Locate the cell with the specified text and output its [x, y] center coordinate. 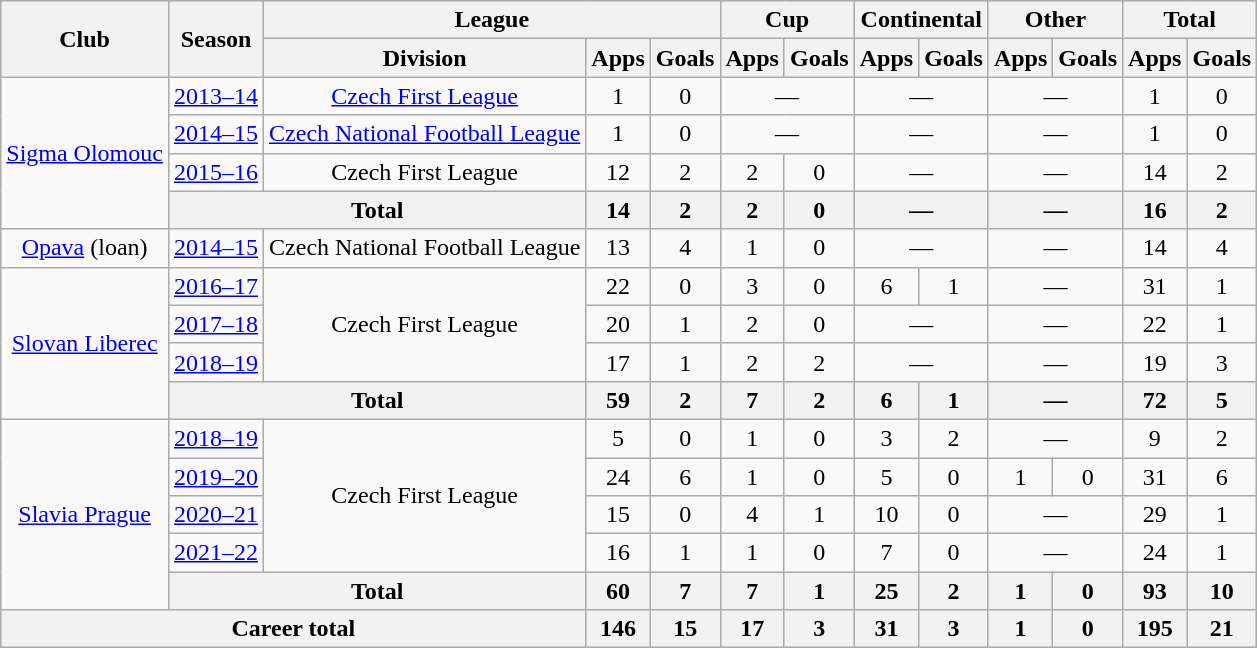
2015–16 [216, 172]
Opava (loan) [85, 248]
195 [1155, 629]
2021–22 [216, 553]
9 [1155, 438]
2019–20 [216, 477]
93 [1155, 591]
Sigma Olomouc [85, 153]
21 [1222, 629]
2013–14 [216, 96]
Slovan Liberec [85, 343]
72 [1155, 400]
Continental [921, 20]
29 [1155, 515]
Division [425, 58]
2020–21 [216, 515]
2016–17 [216, 286]
Season [216, 39]
2017–18 [216, 324]
Slavia Prague [85, 514]
59 [618, 400]
League [492, 20]
12 [618, 172]
Club [85, 39]
Other [1055, 20]
19 [1155, 362]
Cup [787, 20]
25 [886, 591]
Career total [294, 629]
60 [618, 591]
20 [618, 324]
13 [618, 248]
146 [618, 629]
